Find where the given text appears and provide that cell's center as (x, y) coordinate. 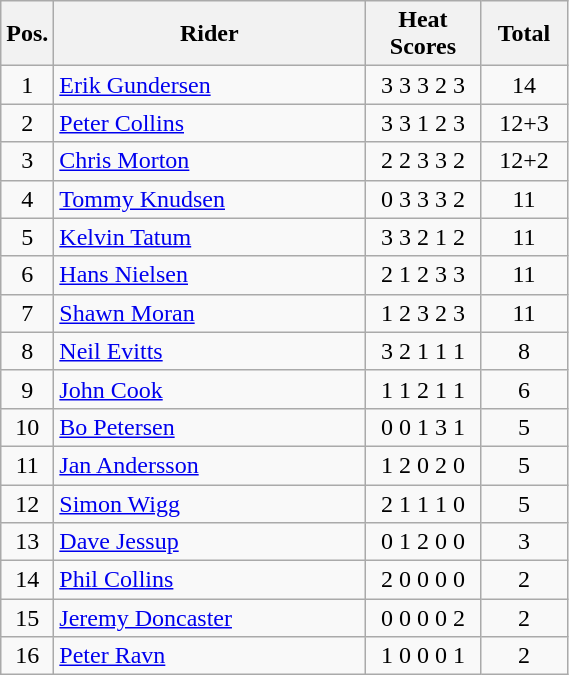
Neil Evitts (210, 351)
1 0 0 0 1 (423, 656)
Shawn Moran (210, 313)
1 (28, 85)
Jeremy Doncaster (210, 618)
13 (28, 542)
4 (28, 199)
0 1 2 0 0 (423, 542)
0 0 1 3 1 (423, 427)
1 2 0 2 0 (423, 465)
Pos. (28, 34)
2 1 1 1 0 (423, 503)
Erik Gundersen (210, 85)
7 (28, 313)
Bo Petersen (210, 427)
12+3 (524, 123)
1 1 2 1 1 (423, 389)
2 1 2 3 3 (423, 275)
3 3 3 2 3 (423, 85)
12 (28, 503)
16 (28, 656)
3 2 1 1 1 (423, 351)
1 2 3 2 3 (423, 313)
9 (28, 389)
0 0 0 0 2 (423, 618)
2 2 3 3 2 (423, 161)
Phil Collins (210, 580)
Rider (210, 34)
Peter Ravn (210, 656)
Chris Morton (210, 161)
Simon Wigg (210, 503)
Tommy Knudsen (210, 199)
0 3 3 3 2 (423, 199)
3 3 1 2 3 (423, 123)
10 (28, 427)
Kelvin Tatum (210, 237)
Total (524, 34)
Dave Jessup (210, 542)
Heat Scores (423, 34)
Peter Collins (210, 123)
2 0 0 0 0 (423, 580)
15 (28, 618)
12+2 (524, 161)
Jan Andersson (210, 465)
John Cook (210, 389)
3 3 2 1 2 (423, 237)
Hans Nielsen (210, 275)
